Scan for the cell matching the given text and deliver its [x, y] coordinate at center. 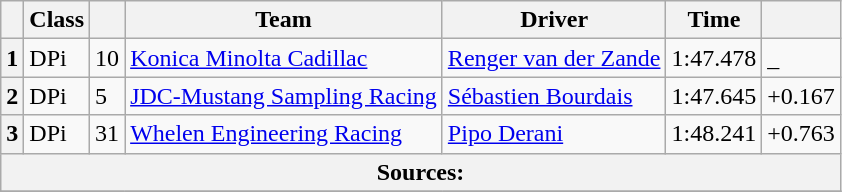
_ [802, 58]
Pipo Derani [554, 134]
31 [108, 134]
1 [12, 58]
Driver [554, 20]
Renger van der Zande [554, 58]
10 [108, 58]
Konica Minolta Cadillac [284, 58]
1:47.645 [714, 96]
3 [12, 134]
JDC-Mustang Sampling Racing [284, 96]
Sources: [421, 172]
+0.167 [802, 96]
+0.763 [802, 134]
5 [108, 96]
1:47.478 [714, 58]
Sébastien Bourdais [554, 96]
1:48.241 [714, 134]
Whelen Engineering Racing [284, 134]
Time [714, 20]
2 [12, 96]
Team [284, 20]
Class [57, 20]
